Search for the cell housing the specified text and yield its [x, y] center coordinate. 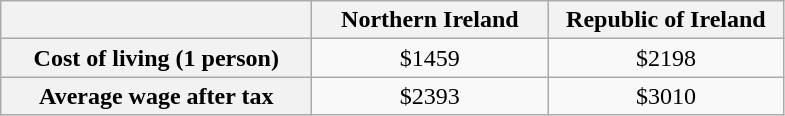
$2198 [666, 58]
$1459 [430, 58]
$3010 [666, 96]
$2393 [430, 96]
Average wage after tax [156, 96]
Cost of living (1 person) [156, 58]
Republic of Ireland [666, 20]
Northern Ireland [430, 20]
